Capture the cell that displays the provided text and extract its [x, y] central coordinate. 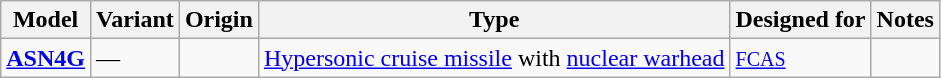
Notes [905, 20]
— [134, 58]
Hypersonic cruise missile with nuclear warhead [494, 58]
FCAS [800, 58]
Variant [134, 20]
Origin [218, 20]
Model [46, 20]
Type [494, 20]
Designed for [800, 20]
ASN4G [46, 58]
